Determine the (X, Y) coordinate at the center of the cell enclosing the given text.  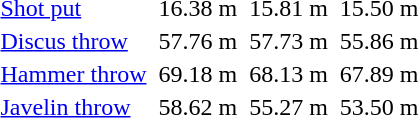
57.76 m (198, 41)
68.13 m (289, 74)
69.18 m (198, 74)
57.73 m (289, 41)
